Search for the cell housing the specified text and yield its (x, y) center coordinate. 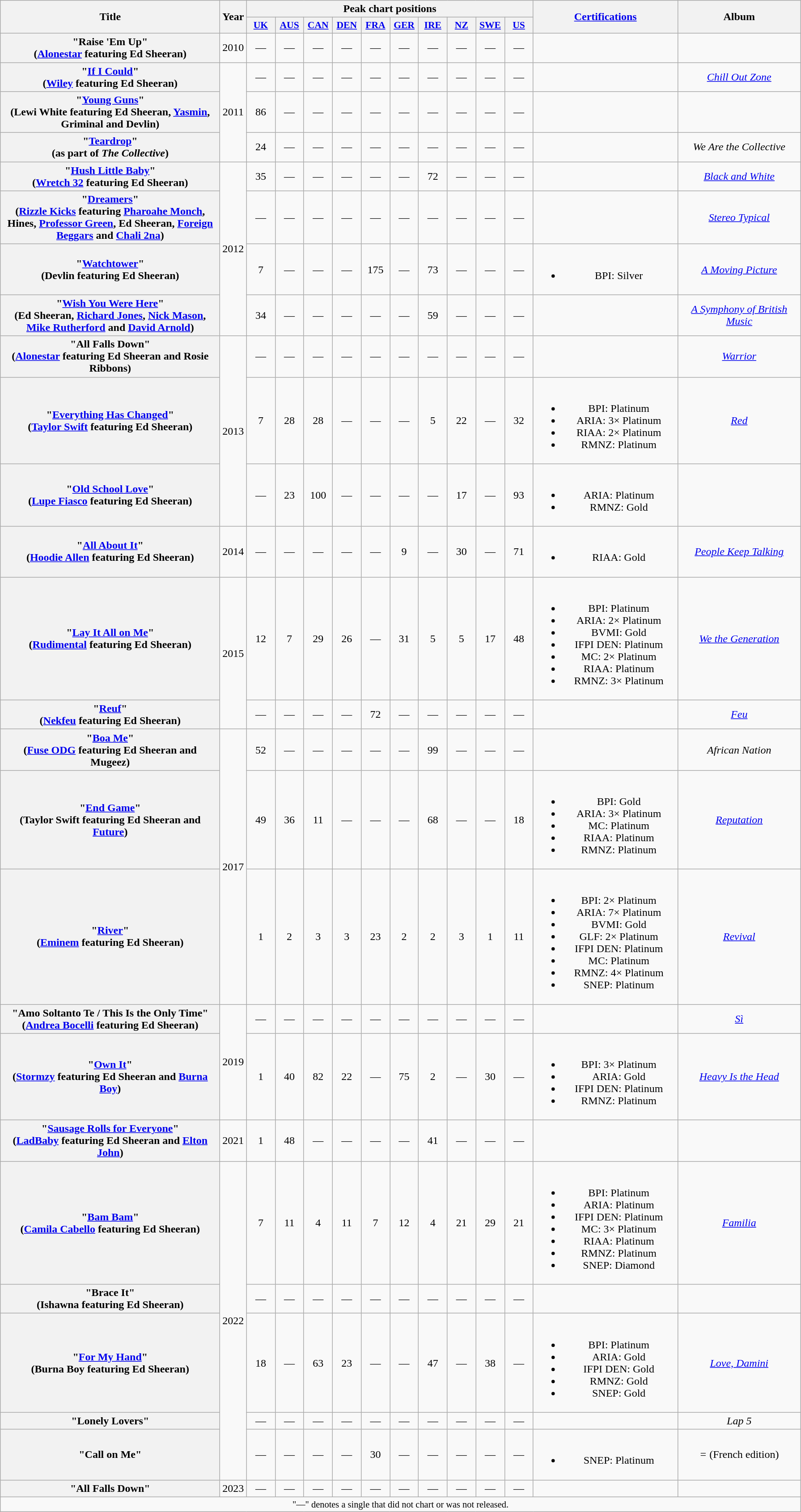
71 (519, 552)
African Nation (739, 750)
DEN (347, 25)
Sì (739, 1019)
SNEP: Platinum (606, 1454)
"Watchtower"(Devlin featuring Ed Sheeran) (110, 269)
Familia (739, 1223)
"Dreamers"(Rizzle Kicks featuring Pharoahe Monch, Hines, Professor Green, Ed Sheeran, Foreign Beggars and Chali 2na) (110, 217)
A Symphony of British Music (739, 315)
"Everything Has Changed"(Taylor Swift featuring Ed Sheeran) (110, 420)
32 (519, 420)
63 (318, 1363)
2011 (233, 112)
Revival (739, 936)
73 (433, 269)
34 (261, 315)
A Moving Picture (739, 269)
68 (433, 819)
"For My Hand"(Burna Boy featuring Ed Sheeran) (110, 1363)
Black and White (739, 176)
41 (433, 1141)
99 (433, 750)
BPI: PlatinumARIA: GoldIFPI DEN: GoldRMNZ: GoldSNEP: Gold (606, 1363)
82 (318, 1077)
36 (289, 819)
"River"(Eminem featuring Ed Sheeran) (110, 936)
IRE (433, 25)
"Amo Soltanto Te / This Is the Only Time"(Andrea Bocelli featuring Ed Sheeran) (110, 1019)
"Call on Me" (110, 1454)
SWE (490, 25)
47 (433, 1363)
"Lay It All on Me"(Rudimental featuring Ed Sheeran) (110, 639)
2013 (233, 431)
38 (490, 1363)
People Keep Talking (739, 552)
2022 (233, 1321)
"Own It"(Stormzy featuring Ed Sheeran and Burna Boy) (110, 1077)
Chill Out Zone (739, 77)
"Young Guns"(Lewi White featuring Ed Sheeran, Yasmin, Griminal and Devlin) (110, 112)
GER (404, 25)
FRA (375, 25)
2023 (233, 1488)
2014 (233, 552)
"If I Could"(Wiley featuring Ed Sheeran) (110, 77)
93 (519, 495)
31 (404, 639)
86 (261, 112)
We Are the Collective (739, 148)
"Lonely Lovers" (110, 1421)
Warrior (739, 356)
52 (261, 750)
26 (347, 639)
"Brace It"(Ishawna featuring Ed Sheeran) (110, 1299)
"Wish You Were Here"(Ed Sheeran, Richard Jones, Nick Mason, Mike Rutherford and David Arnold) (110, 315)
ARIA: PlatinumRMNZ: Gold (606, 495)
BPI: 2× PlatinumARIA: 7× PlatinumBVMI: GoldGLF: 2× PlatinumIFPI DEN: PlatinumMC: PlatinumRMNZ: 4× PlatinumSNEP: Platinum (606, 936)
100 (318, 495)
2021 (233, 1141)
2012 (233, 249)
CAN (318, 25)
BPI: PlatinumARIA: 3× PlatinumRIAA: 2× PlatinumRMNZ: Platinum (606, 420)
RIAA: Gold (606, 552)
Album (739, 17)
"Hush Little Baby"(Wretch 32 featuring Ed Sheeran) (110, 176)
"Sausage Rolls for Everyone"(LadBaby featuring Ed Sheeran and Elton John) (110, 1141)
Lap 5 (739, 1421)
"End Game"(Taylor Swift featuring Ed Sheeran and Future) (110, 819)
59 (433, 315)
9 (404, 552)
UK (261, 25)
75 (404, 1077)
Peak chart positions (390, 9)
2017 (233, 867)
Year (233, 17)
AUS (289, 25)
BPI: 3× PlatinumARIA: GoldIFPI DEN: PlatinumRMNZ: Platinum (606, 1077)
Heavy Is the Head (739, 1077)
Love, Damini (739, 1363)
"All Falls Down"(Alonestar featuring Ed Sheeran and Rosie Ribbons) (110, 356)
35 (261, 176)
49 (261, 819)
"All Falls Down" (110, 1488)
Title (110, 17)
"Bam Bam"(Camila Cabello featuring Ed Sheeran) (110, 1223)
40 (289, 1077)
2015 (233, 653)
US (519, 25)
Reputation (739, 819)
BPI: PlatinumARIA: 2× PlatinumBVMI: GoldIFPI DEN: PlatinumMC: 2× PlatinumRIAA: PlatinumRMNZ: 3× Platinum (606, 639)
"—" denotes a single that did not chart or was not released. (401, 1504)
NZ (462, 25)
"Raise 'Em Up"(Alonestar featuring Ed Sheeran) (110, 47)
"All About It"(Hoodie Allen featuring Ed Sheeran) (110, 552)
BPI: PlatinumARIA: PlatinumIFPI DEN: PlatinumMC: 3× PlatinumRIAA: PlatinumRMNZ: PlatinumSNEP: Diamond (606, 1223)
We the Generation (739, 639)
24 (261, 148)
Stereo Typical (739, 217)
2010 (233, 47)
= (French edition) (739, 1454)
"Boa Me"(Fuse ODG featuring Ed Sheeran and Mugeez) (110, 750)
BPI: GoldARIA: 3× PlatinumMC: PlatinumRIAA: PlatinumRMNZ: Platinum (606, 819)
2019 (233, 1063)
"Reuf"(Nekfeu featuring Ed Sheeran) (110, 715)
BPI: Silver (606, 269)
Red (739, 420)
Feu (739, 715)
Certifications (606, 17)
175 (375, 269)
"Teardrop"(as part of The Collective) (110, 148)
"Old School Love"(Lupe Fiasco featuring Ed Sheeran) (110, 495)
